Scan for the cell matching the given text and deliver its (x, y) coordinate at center. 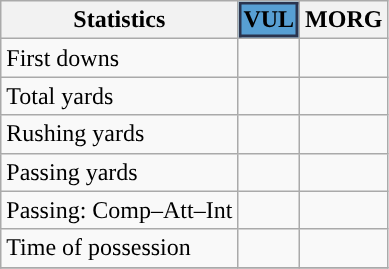
Statistics (120, 20)
Time of possession (120, 248)
Passing yards (120, 172)
Rushing yards (120, 134)
Passing: Comp–Att–Int (120, 210)
First downs (120, 58)
Total yards (120, 96)
MORG (344, 20)
VUL (269, 20)
